For the text-containing cell, return its midpoint in (X, Y) coordinate format. 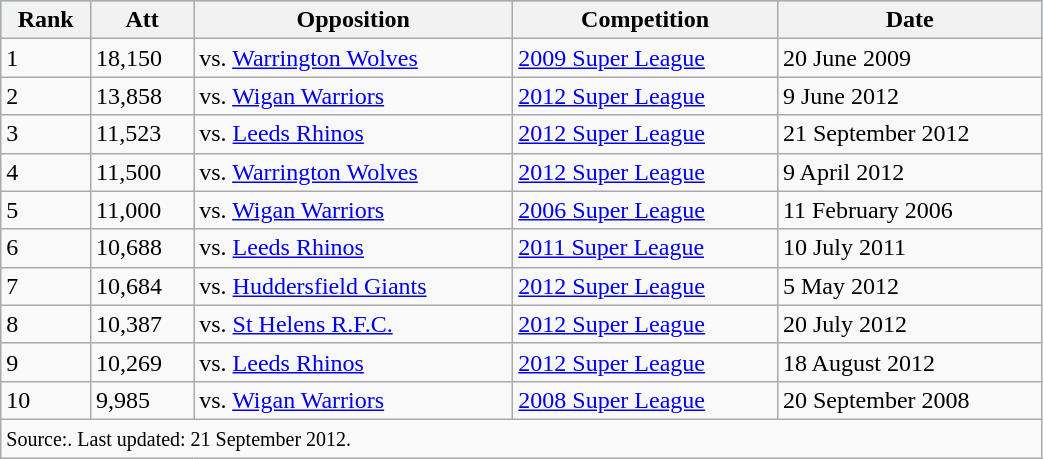
10,269 (142, 362)
9 (46, 362)
11,000 (142, 210)
2 (46, 96)
Opposition (354, 20)
5 May 2012 (910, 286)
vs. St Helens R.F.C. (354, 324)
21 September 2012 (910, 134)
9,985 (142, 400)
Competition (646, 20)
18,150 (142, 58)
18 August 2012 (910, 362)
20 June 2009 (910, 58)
9 April 2012 (910, 172)
11,500 (142, 172)
11 February 2006 (910, 210)
2011 Super League (646, 248)
8 (46, 324)
20 September 2008 (910, 400)
2006 Super League (646, 210)
Rank (46, 20)
Att (142, 20)
5 (46, 210)
10,684 (142, 286)
vs. Huddersfield Giants (354, 286)
1 (46, 58)
2009 Super League (646, 58)
Date (910, 20)
Source:. Last updated: 21 September 2012. (522, 438)
13,858 (142, 96)
10,387 (142, 324)
10 July 2011 (910, 248)
10,688 (142, 248)
6 (46, 248)
10 (46, 400)
11,523 (142, 134)
20 July 2012 (910, 324)
7 (46, 286)
3 (46, 134)
4 (46, 172)
2008 Super League (646, 400)
9 June 2012 (910, 96)
